From the cell containing the given text, extract its center point as [x, y] coordinate. 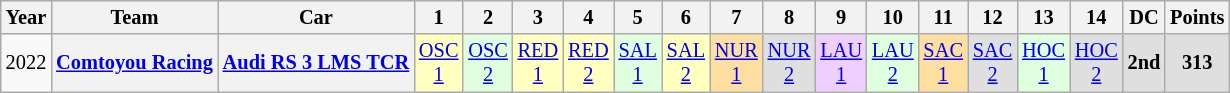
7 [736, 17]
SAL1 [638, 63]
6 [686, 17]
SAC1 [944, 63]
Audi RS 3 LMS TCR [316, 63]
NUR2 [790, 63]
2022 [26, 63]
SAL2 [686, 63]
Comtoyou Racing [134, 63]
1 [438, 17]
OSC2 [488, 63]
HOC1 [1044, 63]
Car [316, 17]
4 [588, 17]
RED2 [588, 63]
DC [1144, 17]
10 [893, 17]
HOC2 [1096, 63]
LAU2 [893, 63]
OSC1 [438, 63]
2 [488, 17]
5 [638, 17]
313 [1197, 63]
SAC2 [992, 63]
NUR1 [736, 63]
Year [26, 17]
9 [841, 17]
8 [790, 17]
RED1 [538, 63]
Team [134, 17]
LAU1 [841, 63]
14 [1096, 17]
Points [1197, 17]
11 [944, 17]
12 [992, 17]
2nd [1144, 63]
13 [1044, 17]
3 [538, 17]
